Output the [x, y] coordinate of the center of the cell containing the given text.  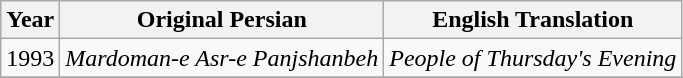
Mardoman-e Asr-e Panjshanbeh [222, 58]
Year [30, 20]
People of Thursday's Evening [533, 58]
1993 [30, 58]
Original Persian [222, 20]
English Translation [533, 20]
